For the text-containing cell, return its midpoint in (x, y) coordinate format. 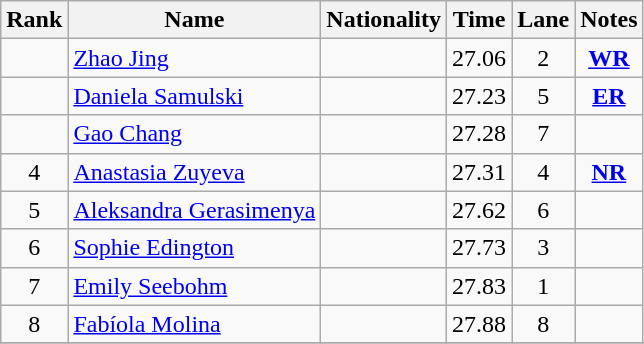
27.83 (480, 286)
27.88 (480, 324)
Gao Chang (194, 134)
Sophie Edington (194, 248)
Nationality (384, 20)
2 (544, 58)
27.31 (480, 172)
27.23 (480, 96)
Emily Seebohm (194, 286)
Anastasia Zuyeva (194, 172)
Daniela Samulski (194, 96)
Lane (544, 20)
1 (544, 286)
Name (194, 20)
Aleksandra Gerasimenya (194, 210)
ER (609, 96)
Fabíola Molina (194, 324)
27.28 (480, 134)
Zhao Jing (194, 58)
Rank (34, 20)
WR (609, 58)
27.62 (480, 210)
Notes (609, 20)
NR (609, 172)
3 (544, 248)
27.73 (480, 248)
27.06 (480, 58)
Time (480, 20)
